Locate the cell with the specified text and output its [X, Y] center coordinate. 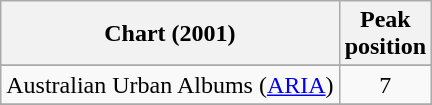
7 [385, 85]
Peakposition [385, 34]
Australian Urban Albums (ARIA) [170, 85]
Chart (2001) [170, 34]
